Return [X, Y] of the center of cell containing provided text 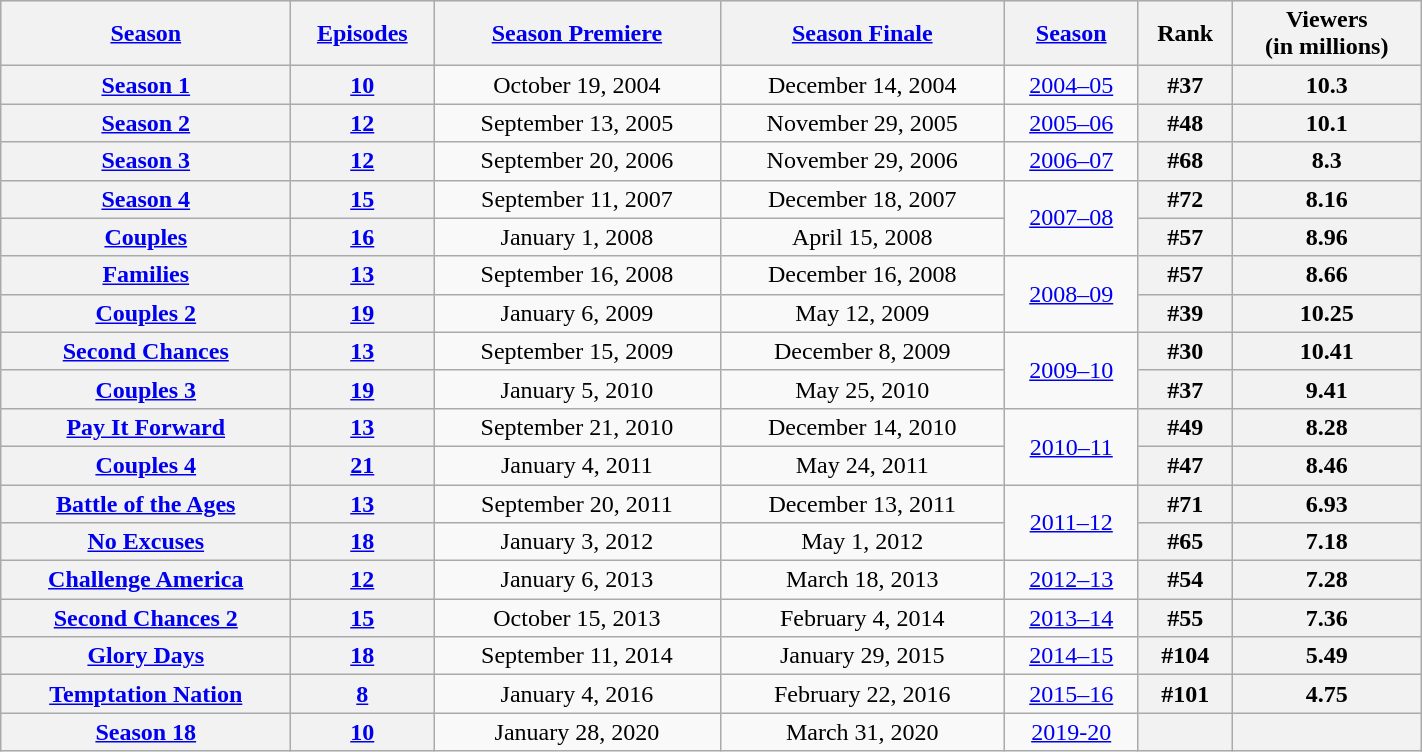
December 18, 2007 [862, 199]
7.18 [1326, 542]
Pay It Forward [146, 427]
6.93 [1326, 503]
September 13, 2005 [577, 123]
September 21, 2010 [577, 427]
Glory Days [146, 656]
December 14, 2010 [862, 427]
10.3 [1326, 85]
January 5, 2010 [577, 389]
Rank [1185, 34]
#104 [1185, 656]
May 12, 2009 [862, 313]
2006–07 [1071, 161]
Second Chances [146, 351]
#101 [1185, 694]
#49 [1185, 427]
Couples 3 [146, 389]
2004–05 [1071, 85]
December 16, 2008 [862, 275]
#71 [1185, 503]
September 16, 2008 [577, 275]
8.28 [1326, 427]
October 15, 2013 [577, 618]
Couples 4 [146, 465]
10.1 [1326, 123]
September 20, 2011 [577, 503]
No Excuses [146, 542]
2007–08 [1071, 218]
Season Finale [862, 34]
September 15, 2009 [577, 351]
May 25, 2010 [862, 389]
Season Premiere [577, 34]
January 4, 2011 [577, 465]
September 11, 2014 [577, 656]
8 [362, 694]
8.16 [1326, 199]
2009–10 [1071, 370]
Couples [146, 237]
Second Chances 2 [146, 618]
2008–09 [1071, 294]
Season 18 [146, 732]
8.3 [1326, 161]
#54 [1185, 580]
#39 [1185, 313]
January 6, 2009 [577, 313]
#65 [1185, 542]
December 8, 2009 [862, 351]
2019-20 [1071, 732]
Challenge America [146, 580]
Temptation Nation [146, 694]
2005–06 [1071, 123]
January 1, 2008 [577, 237]
January 29, 2015 [862, 656]
8.66 [1326, 275]
#30 [1185, 351]
2010–11 [1071, 446]
January 6, 2013 [577, 580]
21 [362, 465]
Season 2 [146, 123]
10.41 [1326, 351]
May 1, 2012 [862, 542]
May 24, 2011 [862, 465]
8.96 [1326, 237]
9.41 [1326, 389]
October 19, 2004 [577, 85]
#55 [1185, 618]
2013–14 [1071, 618]
September 20, 2006 [577, 161]
Episodes [362, 34]
16 [362, 237]
#47 [1185, 465]
January 28, 2020 [577, 732]
Season 3 [146, 161]
10.25 [1326, 313]
2014–15 [1071, 656]
September 11, 2007 [577, 199]
Viewers(in millions) [1326, 34]
January 3, 2012 [577, 542]
March 18, 2013 [862, 580]
5.49 [1326, 656]
Season 1 [146, 85]
#48 [1185, 123]
Couples 2 [146, 313]
2012–13 [1071, 580]
December 14, 2004 [862, 85]
#68 [1185, 161]
8.46 [1326, 465]
February 22, 2016 [862, 694]
March 31, 2020 [862, 732]
December 13, 2011 [862, 503]
Battle of the Ages [146, 503]
Families [146, 275]
7.28 [1326, 580]
4.75 [1326, 694]
February 4, 2014 [862, 618]
January 4, 2016 [577, 694]
#72 [1185, 199]
2015–16 [1071, 694]
7.36 [1326, 618]
November 29, 2006 [862, 161]
2011–12 [1071, 522]
April 15, 2008 [862, 237]
Season 4 [146, 199]
November 29, 2005 [862, 123]
